Search for the cell housing the specified text and yield its [X, Y] center coordinate. 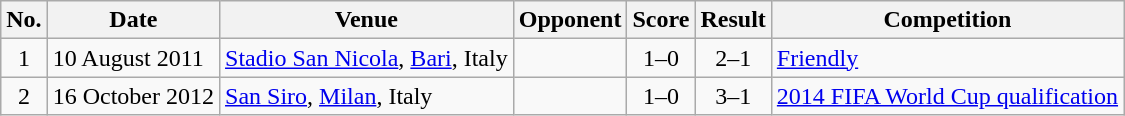
Result [733, 20]
2014 FIFA World Cup qualification [947, 96]
Friendly [947, 58]
Score [661, 20]
Competition [947, 20]
2–1 [733, 58]
16 October 2012 [133, 96]
1 [24, 58]
3–1 [733, 96]
Opponent [570, 20]
2 [24, 96]
10 August 2011 [133, 58]
Date [133, 20]
No. [24, 20]
Venue [367, 20]
Stadio San Nicola, Bari, Italy [367, 58]
San Siro, Milan, Italy [367, 96]
